Search for the cell housing the specified text and yield its [X, Y] center coordinate. 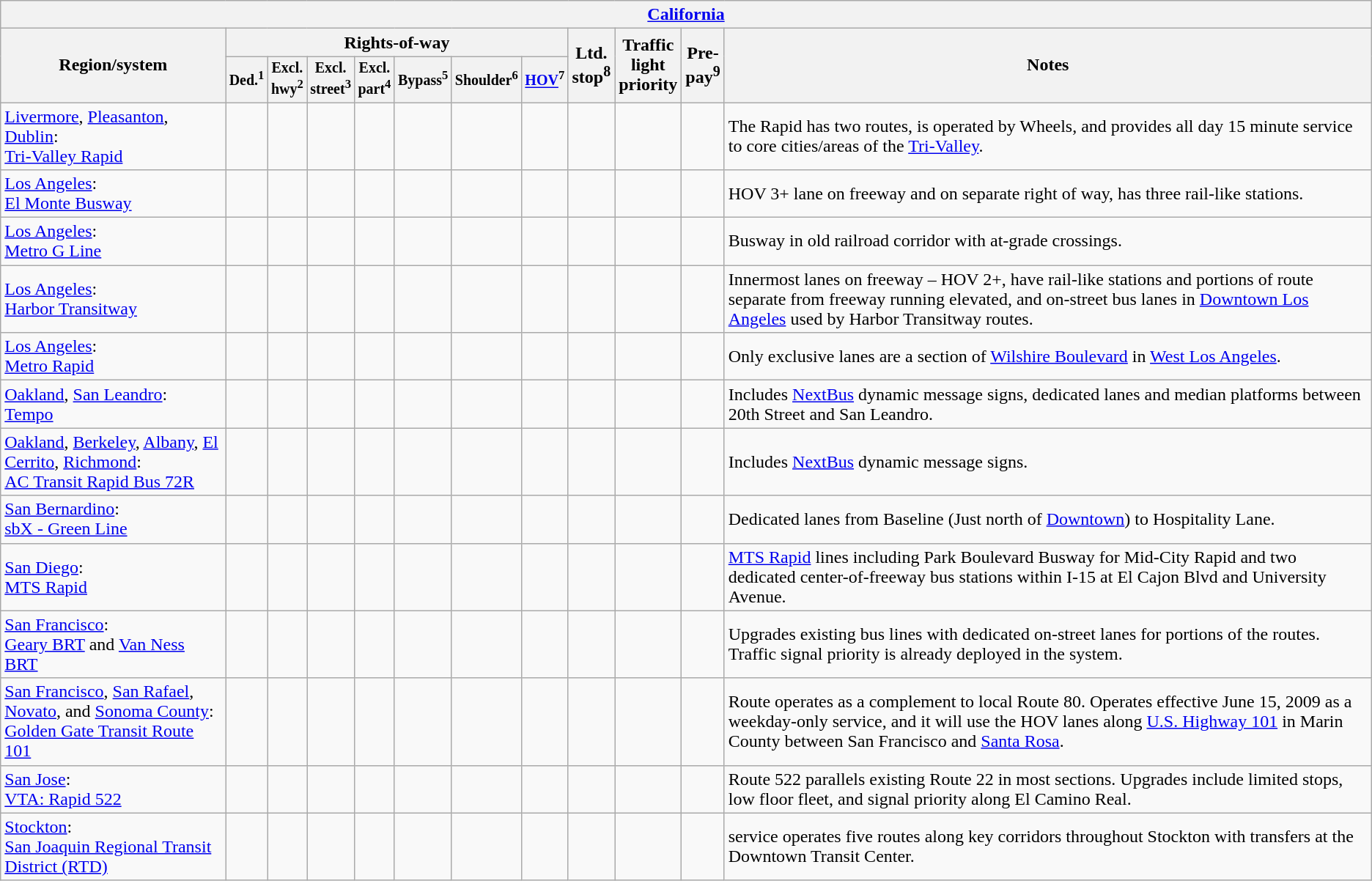
Excl.part4 [375, 79]
HOV 3+ lane on freeway and on separate right of way, has three rail-like stations. [1048, 193]
Excl.hwy2 [287, 79]
San Jose:VTA: Rapid 522 [113, 789]
San Francisco:Geary BRT and Van Ness BRT [113, 644]
Busway in old railroad corridor with at-grade crossings. [1048, 242]
Stockton:San Joaquin Regional Transit District (RTD) [113, 847]
Notes [1048, 66]
Bypass5 [423, 79]
HOV7 [545, 79]
Ded.1 [246, 79]
Includes NextBus dynamic message signs. [1048, 462]
California [686, 15]
Los Angeles:El Monte Busway [113, 193]
Trafficlightpriority [648, 66]
Rights-of-way [397, 43]
Includes NextBus dynamic message signs, dedicated lanes and median platforms between 20th Street and San Leandro. [1048, 405]
Oakland, San Leandro:Tempo [113, 405]
Dedicated lanes from Baseline (Just north of Downtown) to Hospitality Lane. [1048, 519]
service operates five routes along key corridors throughout Stockton with transfers at the Downtown Transit Center. [1048, 847]
Upgrades existing bus lines with dedicated on-street lanes for portions of the routes. Traffic signal priority is already deployed in the system. [1048, 644]
Only exclusive lanes are a section of Wilshire Boulevard in West Los Angeles. [1048, 356]
Livermore, Pleasanton, Dublin:Tri-Valley Rapid [113, 136]
Oakland, Berkeley, Albany, El Cerrito, Richmond:AC Transit Rapid Bus 72R [113, 462]
Region/system [113, 66]
Shoulder6 [487, 79]
Los Angeles:Metro Rapid [113, 356]
Excl.street3 [331, 79]
Route 522 parallels existing Route 22 in most sections. Upgrades include limited stops, low floor fleet, and signal priority along El Camino Real. [1048, 789]
Ltd.stop8 [591, 66]
San Diego:MTS Rapid [113, 577]
Los Angeles:Metro G Line [113, 242]
San Francisco, San Rafael, Novato, and Sonoma County:Golden Gate Transit Route 101 [113, 721]
Pre-pay9 [703, 66]
The Rapid has two routes, is operated by Wheels, and provides all day 15 minute service to core cities/areas of the Tri-Valley. [1048, 136]
San Bernardino:sbX - Green Line [113, 519]
Los Angeles:Harbor Transitway [113, 299]
